Identify which cell holds the provided text, then report its (x, y) central coordinate. 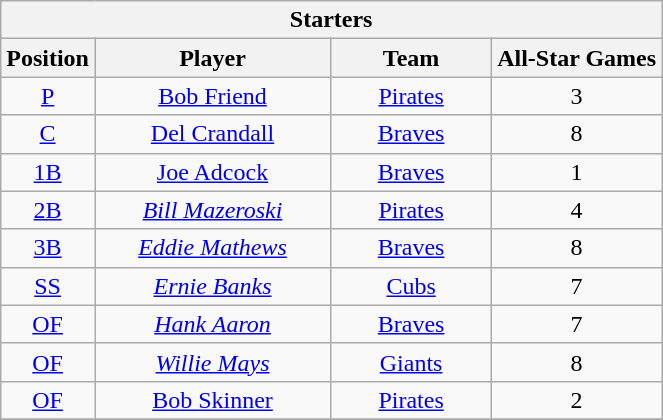
3 (577, 96)
Bob Skinner (212, 400)
Giants (412, 362)
SS (48, 286)
Willie Mays (212, 362)
2 (577, 400)
3B (48, 248)
Bill Mazeroski (212, 210)
All-Star Games (577, 58)
P (48, 96)
Eddie Mathews (212, 248)
Joe Adcock (212, 172)
1 (577, 172)
Bob Friend (212, 96)
Hank Aaron (212, 324)
C (48, 134)
Ernie Banks (212, 286)
Starters (332, 20)
Player (212, 58)
Del Crandall (212, 134)
Team (412, 58)
Cubs (412, 286)
1B (48, 172)
2B (48, 210)
4 (577, 210)
Position (48, 58)
